From the cell containing the given text, extract its center point as (x, y) coordinate. 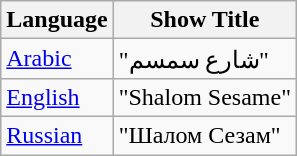
Language (57, 20)
English (57, 97)
Russian (57, 135)
"Shalom Sesame" (204, 97)
Arabic (57, 59)
"شارع سمسم" (204, 59)
"Шалом Сезам" (204, 135)
Show Title (204, 20)
